For the text-containing cell, return its midpoint in [x, y] coordinate format. 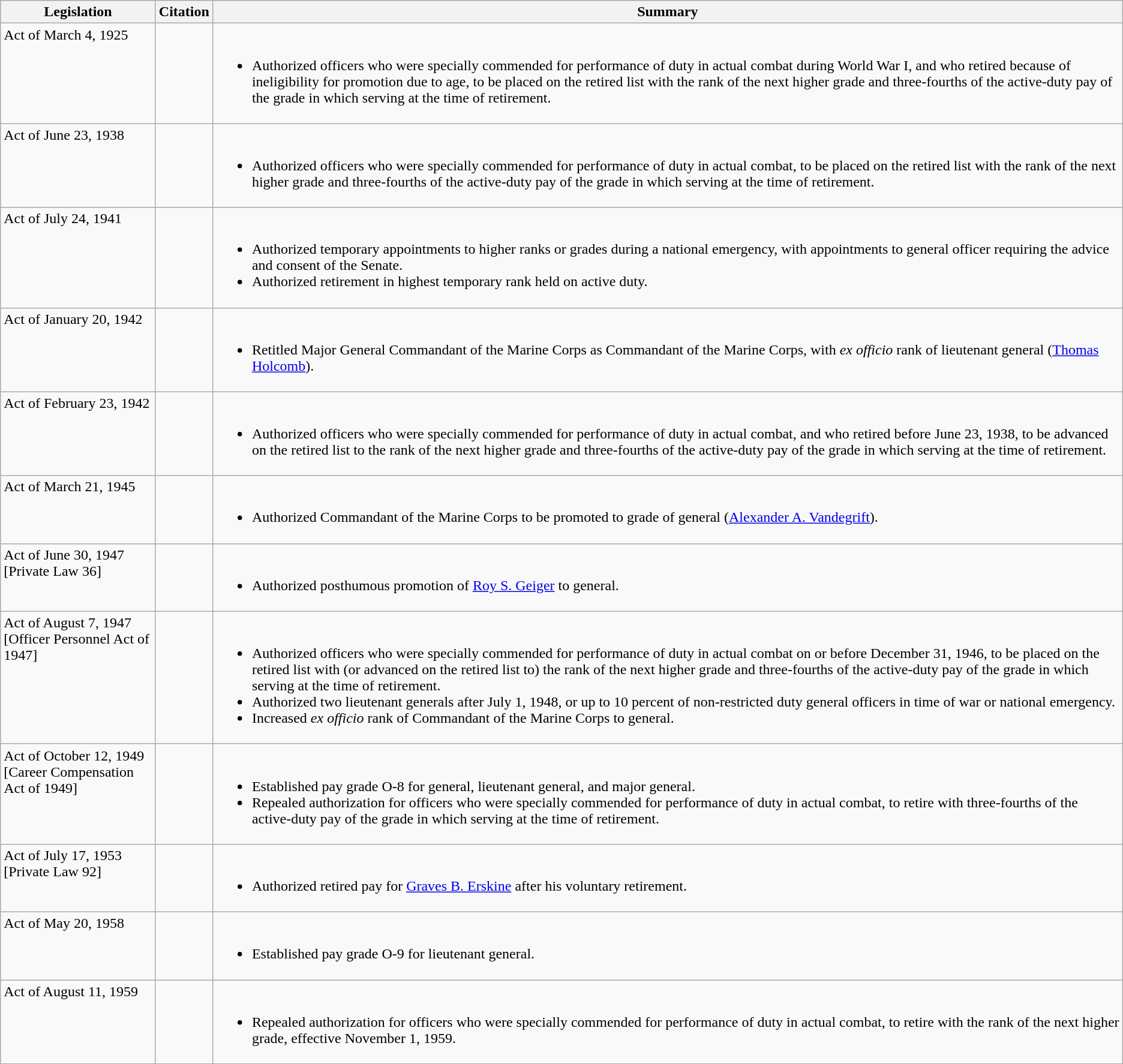
Act of June 30, 1947[Private Law 36] [78, 577]
Established pay grade O-9 for lieutenant general. [667, 945]
Citation [184, 12]
Act of March 21, 1945 [78, 510]
Legislation [78, 12]
Act of March 4, 1925 [78, 73]
Act of July 24, 1941 [78, 258]
Retitled Major General Commandant of the Marine Corps as Commandant of the Marine Corps, with ex officio rank of lieutenant general (Thomas Holcomb). [667, 350]
Act of February 23, 1942 [78, 434]
Authorized posthumous promotion of Roy S. Geiger to general. [667, 577]
Act of July 17, 1953[Private Law 92] [78, 878]
Act of May 20, 1958 [78, 945]
Summary [667, 12]
Authorized retired pay for Graves B. Erskine after his voluntary retirement. [667, 878]
Act of August 7, 1947[Officer Personnel Act of 1947] [78, 678]
Act of October 12, 1949[Career Compensation Act of 1949] [78, 794]
Authorized Commandant of the Marine Corps to be promoted to grade of general (Alexander A. Vandegrift). [667, 510]
Act of August 11, 1959 [78, 1022]
Act of January 20, 1942 [78, 350]
Act of June 23, 1938 [78, 166]
